Output the (X, Y) coordinate of the center of the cell containing the given text.  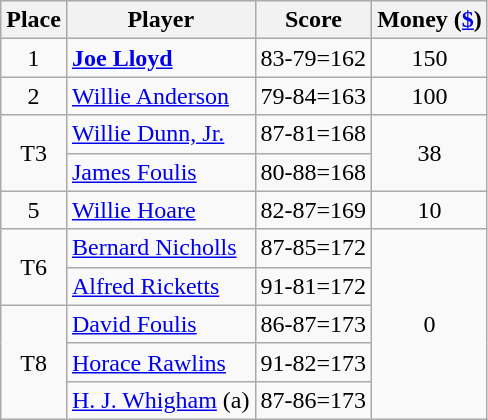
Money ($) (430, 20)
Bernard Nicholls (160, 248)
5 (34, 210)
Willie Anderson (160, 96)
Willie Hoare (160, 210)
83-79=162 (314, 58)
Place (34, 20)
150 (430, 58)
Willie Dunn, Jr. (160, 134)
James Foulis (160, 172)
David Foulis (160, 324)
Joe Lloyd (160, 58)
Player (160, 20)
10 (430, 210)
T3 (34, 153)
Horace Rawlins (160, 362)
Score (314, 20)
100 (430, 96)
0 (430, 324)
79-84=163 (314, 96)
2 (34, 96)
1 (34, 58)
80-88=168 (314, 172)
87-86=173 (314, 400)
T6 (34, 267)
91-81=172 (314, 286)
87-81=168 (314, 134)
91-82=173 (314, 362)
H. J. Whigham (a) (160, 400)
38 (430, 153)
T8 (34, 362)
82-87=169 (314, 210)
87-85=172 (314, 248)
Alfred Ricketts (160, 286)
86-87=173 (314, 324)
